Locate the cell with the specified text and output its (x, y) center coordinate. 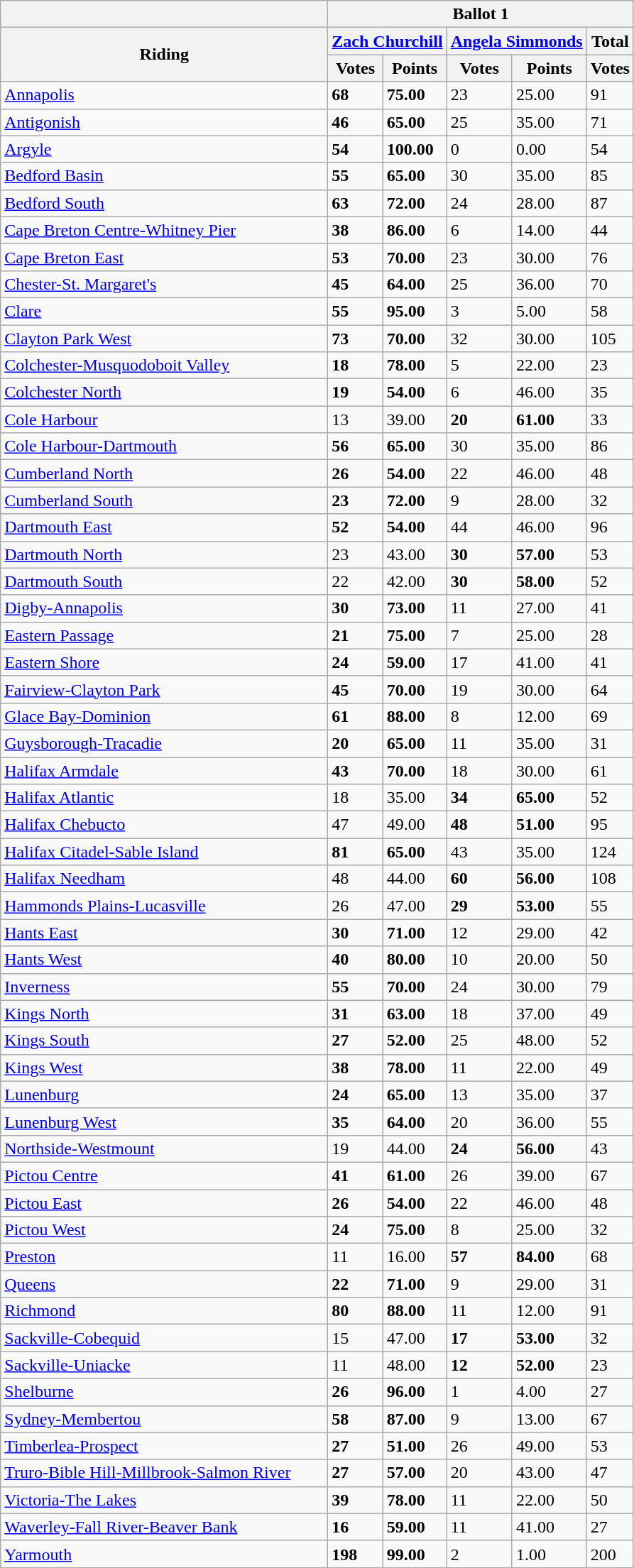
5.00 (550, 311)
29 (479, 906)
Richmond (165, 1311)
87 (610, 203)
37.00 (550, 1014)
Timberlea-Prospect (165, 1446)
Hants West (165, 960)
73.00 (415, 608)
10 (479, 960)
57 (479, 1257)
1 (479, 1392)
58.00 (550, 581)
80.00 (415, 960)
Cole Harbour (165, 420)
Cumberland South (165, 500)
Cole Harbour-Dartmouth (165, 446)
Victoria-The Lakes (165, 1500)
Sackville-Uniacke (165, 1365)
42 (610, 933)
Ballot 1 (481, 14)
Fairview-Clayton Park (165, 689)
Cape Breton Centre-Whitney Pier (165, 230)
Cape Breton East (165, 257)
Clare (165, 311)
0.00 (550, 149)
Eastern Passage (165, 635)
84.00 (550, 1257)
76 (610, 257)
56 (355, 446)
Northside-Westmount (165, 1148)
85 (610, 176)
Riding (165, 55)
Halifax Armdale (165, 770)
Digby-Annapolis (165, 608)
124 (610, 852)
63.00 (415, 1014)
Angela Simmonds (517, 41)
Truro-Bible Hill-Millbrook-Salmon River (165, 1473)
Halifax Chebucto (165, 825)
Shelburne (165, 1392)
13.00 (550, 1419)
Dartmouth South (165, 581)
16 (355, 1527)
Colchester-Musquodoboit Valley (165, 366)
Kings West (165, 1068)
Cumberland North (165, 473)
Hammonds Plains-Lucasville (165, 906)
Pictou Centre (165, 1175)
20.00 (550, 960)
37 (610, 1095)
100.00 (415, 149)
Chester-St. Margaret's (165, 284)
Total (610, 41)
Inverness (165, 987)
86.00 (415, 230)
200 (610, 1554)
Eastern Shore (165, 662)
95.00 (415, 311)
3 (479, 311)
46 (355, 122)
96 (610, 527)
69 (610, 716)
Dartmouth East (165, 527)
Antigonish (165, 122)
Halifax Citadel-Sable Island (165, 852)
33 (610, 420)
Dartmouth North (165, 554)
Bedford Basin (165, 176)
21 (355, 635)
73 (355, 339)
34 (479, 798)
87.00 (415, 1419)
Waverley-Fall River-Beaver Bank (165, 1527)
108 (610, 879)
63 (355, 203)
198 (355, 1554)
Glace Bay-Dominion (165, 716)
Hants East (165, 933)
Clayton Park West (165, 339)
28 (610, 635)
Zach Churchill (388, 41)
40 (355, 960)
95 (610, 825)
81 (355, 852)
Pictou East (165, 1203)
86 (610, 446)
Sydney-Membertou (165, 1419)
70 (610, 284)
Lunenburg (165, 1095)
Yarmouth (165, 1554)
64 (610, 689)
0 (479, 149)
Lunenburg West (165, 1122)
14.00 (550, 230)
Kings South (165, 1041)
Kings North (165, 1014)
5 (479, 366)
7 (479, 635)
Halifax Atlantic (165, 798)
Annapolis (165, 95)
27.00 (550, 608)
39 (355, 1500)
15 (355, 1338)
Queens (165, 1284)
71 (610, 122)
4.00 (550, 1392)
42.00 (415, 581)
1.00 (550, 1554)
Bedford South (165, 203)
Sackville-Cobequid (165, 1338)
80 (355, 1311)
Guysborough-Tracadie (165, 743)
96.00 (415, 1392)
60 (479, 879)
Colchester North (165, 393)
79 (610, 987)
Argyle (165, 149)
Pictou West (165, 1230)
Preston (165, 1257)
Halifax Needham (165, 879)
16.00 (415, 1257)
2 (479, 1554)
105 (610, 339)
99.00 (415, 1554)
